Extract the [X, Y] coordinate from the center of the cell holding the provided text.  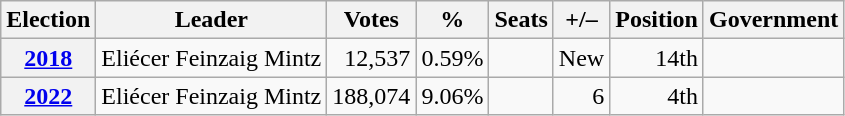
4th [657, 96]
12,537 [372, 58]
Seats [521, 20]
New [581, 58]
2018 [48, 58]
14th [657, 58]
% [452, 20]
Leader [212, 20]
Position [657, 20]
+/– [581, 20]
188,074 [372, 96]
Election [48, 20]
2022 [48, 96]
Government [773, 20]
0.59% [452, 58]
Votes [372, 20]
9.06% [452, 96]
6 [581, 96]
